Search for the cell housing the specified text and yield its (x, y) center coordinate. 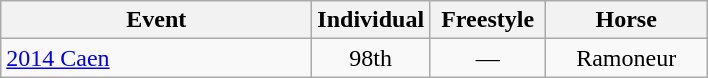
Event (156, 20)
Ramoneur (626, 58)
Freestyle (488, 20)
Horse (626, 20)
Individual (371, 20)
— (488, 58)
2014 Caen (156, 58)
98th (371, 58)
